Determine the [X, Y] coordinate at the center of the cell enclosing the given text.  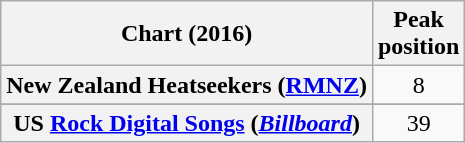
New Zealand Heatseekers (RMNZ) [187, 85]
39 [418, 123]
8 [418, 85]
Peakposition [418, 34]
Chart (2016) [187, 34]
US Rock Digital Songs (Billboard) [187, 123]
